Pinpoint the cell where the given text exists, returning its [X, Y] midpoint coordinate. 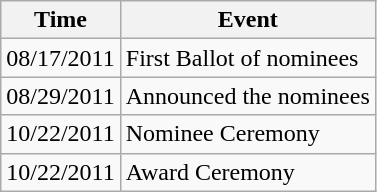
Announced the nominees [248, 96]
08/17/2011 [61, 58]
First Ballot of nominees [248, 58]
Award Ceremony [248, 172]
Nominee Ceremony [248, 134]
Event [248, 20]
Time [61, 20]
08/29/2011 [61, 96]
